Return the [x, y] coordinate for the center point of the cell that contains the specified text.  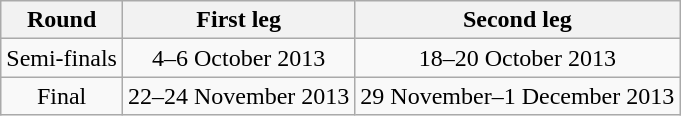
Round [62, 20]
4–6 October 2013 [238, 58]
22–24 November 2013 [238, 96]
First leg [238, 20]
Semi-finals [62, 58]
29 November–1 December 2013 [518, 96]
Second leg [518, 20]
18–20 October 2013 [518, 58]
Final [62, 96]
